Pinpoint the cell where the given text exists, returning its (X, Y) midpoint coordinate. 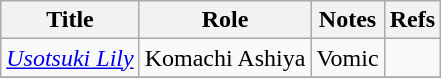
Notes (348, 20)
Refs (412, 20)
Title (70, 20)
Role (225, 20)
Komachi Ashiya (225, 58)
Usotsuki Lily (70, 58)
Vomic (348, 58)
